Extract the [x, y] coordinate from the center of the cell holding the provided text.  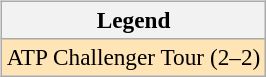
ATP Challenger Tour (2–2) [133, 57]
Legend [133, 20]
